From the cell containing the given text, extract its center point as (X, Y) coordinate. 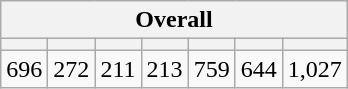
696 (24, 69)
1,027 (314, 69)
211 (118, 69)
759 (212, 69)
213 (164, 69)
Overall (174, 20)
272 (72, 69)
644 (258, 69)
